Output the [x, y] coordinate of the center of the cell containing the given text.  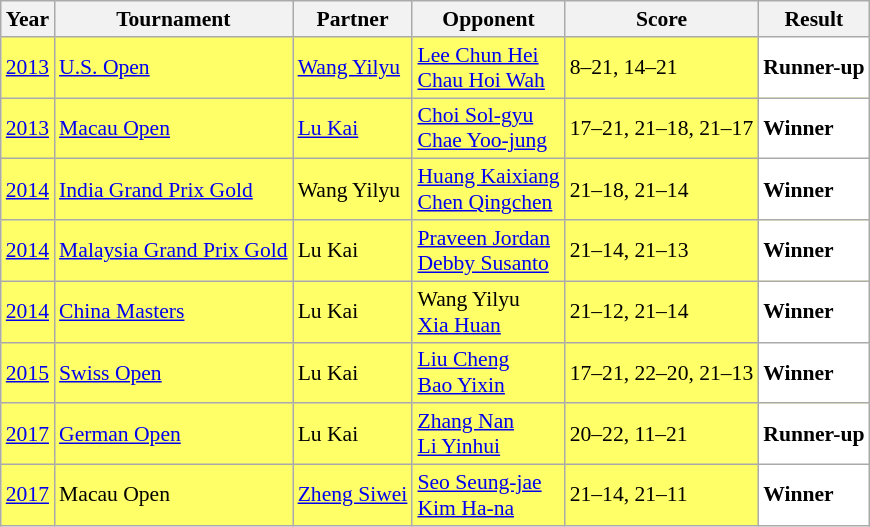
Malaysia Grand Prix Gold [174, 250]
Huang Kaixiang Chen Qingchen [488, 190]
2015 [28, 372]
German Open [174, 434]
Partner [353, 19]
Lee Chun Hei Chau Hoi Wah [488, 68]
Zheng Siwei [353, 496]
Seo Seung-jae Kim Ha-na [488, 496]
17–21, 21–18, 21–17 [662, 128]
Zhang Nan Li Yinhui [488, 434]
U.S. Open [174, 68]
Tournament [174, 19]
20–22, 11–21 [662, 434]
8–21, 14–21 [662, 68]
China Masters [174, 312]
Swiss Open [174, 372]
Opponent [488, 19]
Year [28, 19]
Choi Sol-gyu Chae Yoo-jung [488, 128]
Praveen Jordan Debby Susanto [488, 250]
21–12, 21–14 [662, 312]
17–21, 22–20, 21–13 [662, 372]
Score [662, 19]
21–18, 21–14 [662, 190]
21–14, 21–11 [662, 496]
Liu Cheng Bao Yixin [488, 372]
Wang Yilyu Xia Huan [488, 312]
India Grand Prix Gold [174, 190]
Result [814, 19]
21–14, 21–13 [662, 250]
